Provide the (x, y) coordinate of the cell's center where the given text is located.  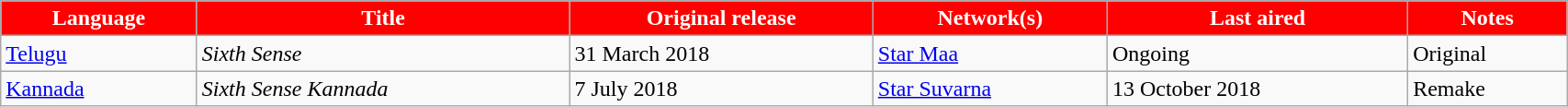
Sixth Sense Kannada (383, 89)
Last aired (1257, 18)
Original release (721, 18)
13 October 2018 (1257, 89)
7 July 2018 (721, 89)
Original (1488, 53)
Title (383, 18)
Star Maa (990, 53)
Kannada (99, 89)
Network(s) (990, 18)
Star Suvarna (990, 89)
Remake (1488, 89)
Ongoing (1257, 53)
31 March 2018 (721, 53)
Telugu (99, 53)
Sixth Sense (383, 53)
Notes (1488, 18)
Language (99, 18)
